Detect which cell encompasses the target text, then output its (X, Y) center coordinate. 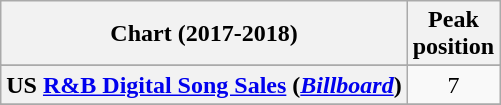
Peakposition (453, 34)
Chart (2017-2018) (204, 34)
US R&B Digital Song Sales (Billboard) (204, 85)
7 (453, 85)
